Determine the [X, Y] coordinate at the center of the cell enclosing the given text.  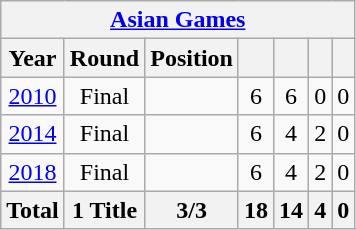
1 Title [104, 210]
Asian Games [178, 20]
14 [292, 210]
2018 [33, 172]
Position [192, 58]
2014 [33, 134]
3/3 [192, 210]
2010 [33, 96]
Year [33, 58]
Round [104, 58]
18 [256, 210]
Total [33, 210]
